From the cell containing the given text, extract its center point as [x, y] coordinate. 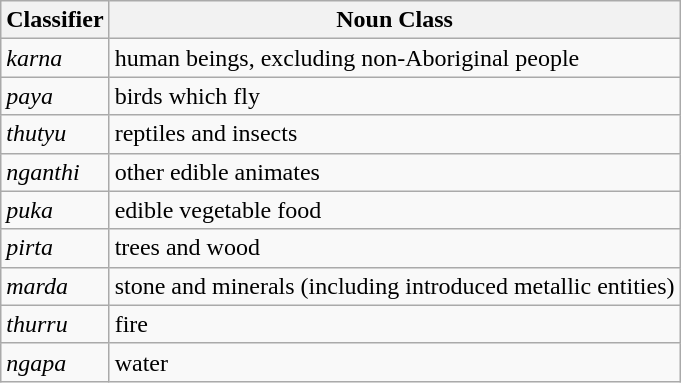
reptiles and insects [394, 134]
Classifier [55, 20]
Noun Class [394, 20]
water [394, 362]
edible vegetable food [394, 210]
thurru [55, 324]
puka [55, 210]
thutyu [55, 134]
marda [55, 286]
human beings, excluding non-Aboriginal people [394, 58]
birds which fly [394, 96]
fire [394, 324]
karna [55, 58]
nganthi [55, 172]
other edible animates [394, 172]
ngapa [55, 362]
pirta [55, 248]
trees and wood [394, 248]
paya [55, 96]
stone and minerals (including introduced metallic entities) [394, 286]
